Capture the cell that displays the provided text and extract its [X, Y] central coordinate. 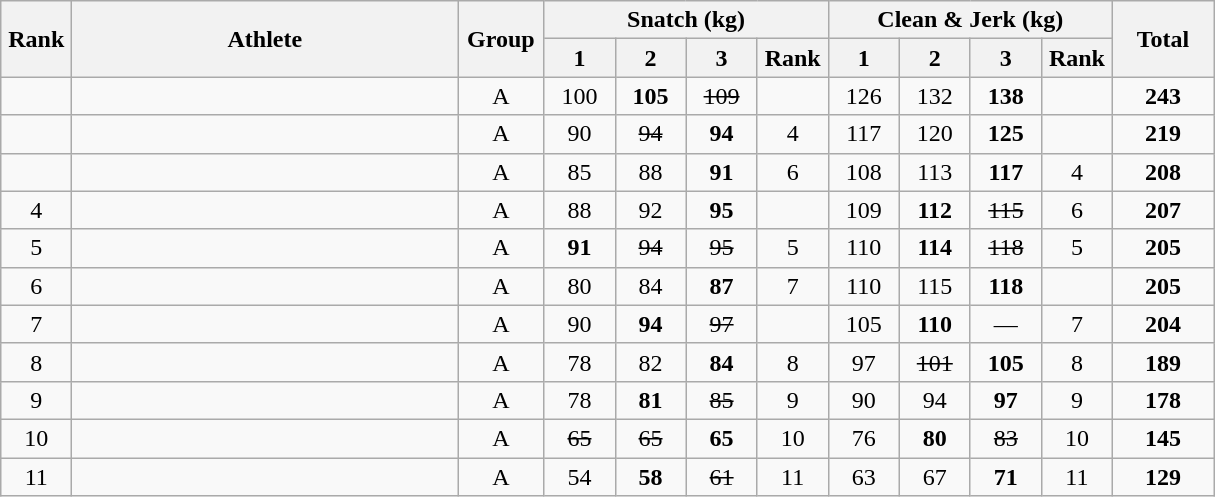
129 [1162, 477]
87 [722, 286]
— [1006, 324]
145 [1162, 438]
204 [1162, 324]
208 [1162, 172]
114 [934, 248]
71 [1006, 477]
126 [864, 96]
58 [650, 477]
82 [650, 362]
Snatch (kg) [686, 20]
189 [1162, 362]
Total [1162, 39]
101 [934, 362]
Athlete [265, 39]
112 [934, 210]
61 [722, 477]
178 [1162, 400]
81 [650, 400]
83 [1006, 438]
100 [580, 96]
76 [864, 438]
207 [1162, 210]
Clean & Jerk (kg) [970, 20]
113 [934, 172]
219 [1162, 134]
120 [934, 134]
92 [650, 210]
63 [864, 477]
132 [934, 96]
67 [934, 477]
138 [1006, 96]
54 [580, 477]
125 [1006, 134]
Group [501, 39]
243 [1162, 96]
108 [864, 172]
